Pinpoint the cell where the given text exists, returning its (x, y) midpoint coordinate. 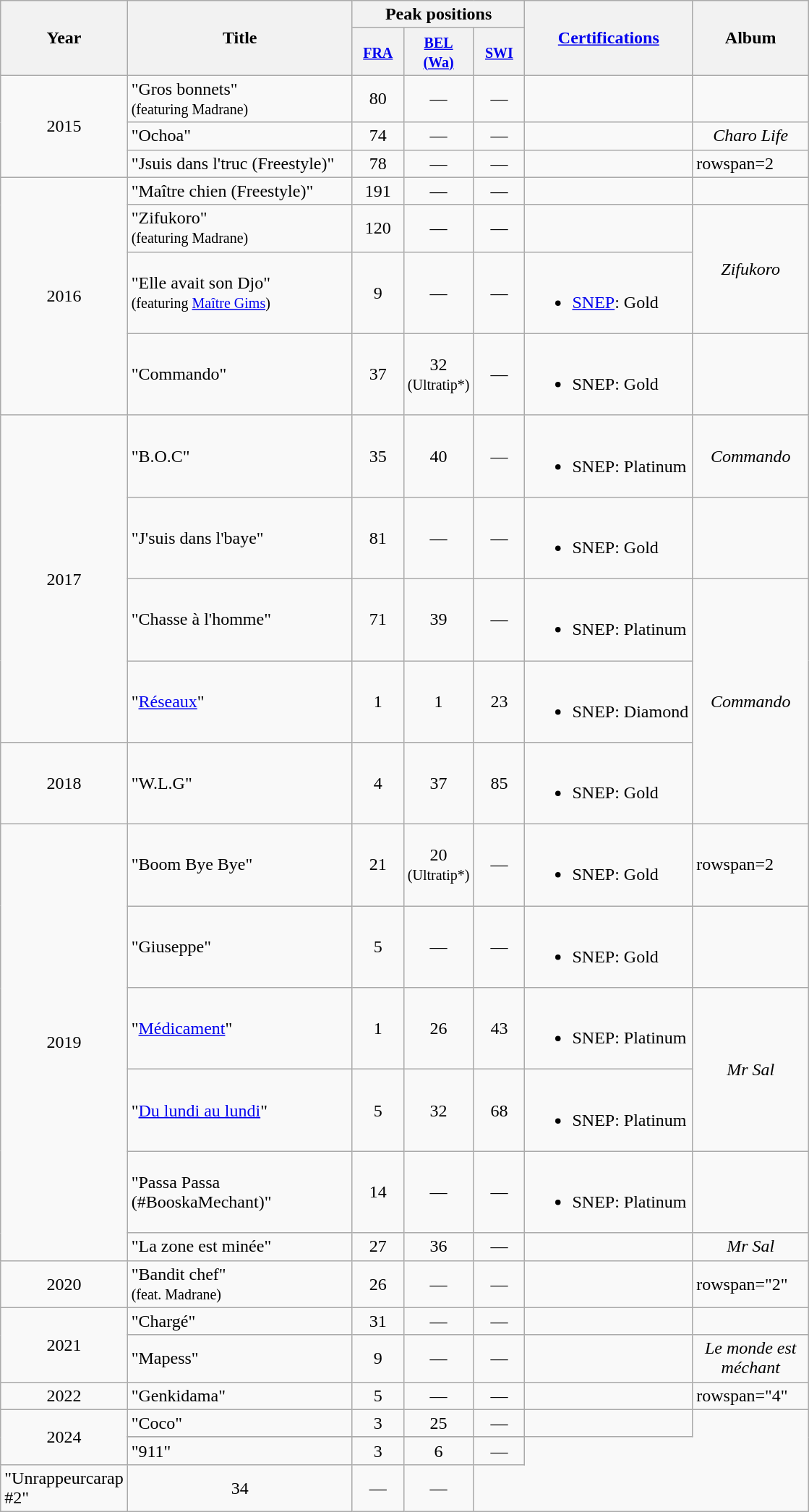
81 (377, 538)
120 (377, 228)
"La zone est minée" (240, 1247)
43 (499, 1028)
14 (377, 1192)
"Giuseppe" (240, 947)
"J'suis dans l'baye" (240, 538)
SWI (499, 52)
"Bandit chef"(feat. Madrane) (240, 1284)
"Ochoa" (240, 136)
71 (377, 619)
4 (377, 784)
74 (377, 136)
2019 (64, 1043)
"Coco" (240, 1423)
SNEP: Diamond (609, 701)
2018 (64, 784)
36 (438, 1247)
31 (377, 1321)
BEL(Wa) (438, 52)
2024 (64, 1437)
"Elle avait son Djo" (featuring Maître Gims) (240, 292)
2015 (64, 126)
Certifications (609, 38)
23 (499, 701)
"Zifukoro" (featuring Madrane) (240, 228)
"Chasse à l'homme" (240, 619)
85 (499, 784)
68 (499, 1111)
32(Ultratip*) (438, 375)
35 (377, 456)
2017 (64, 578)
Le monde est méchant (750, 1358)
Zifukoro (750, 269)
Title (240, 38)
Album (750, 38)
80 (377, 98)
"Chargé" (240, 1321)
20(Ultratip*) (438, 865)
2021 (64, 1345)
"Gros bonnets" (featuring Madrane) (240, 98)
"Boom Bye Bye" (240, 865)
2016 (64, 296)
27 (377, 1247)
"Du lundi au lundi" (240, 1111)
"Genkidama" (240, 1396)
Charo Life (750, 136)
78 (377, 163)
"Mapess" (240, 1358)
39 (438, 619)
"Réseaux" (240, 701)
FRA (377, 52)
Year (64, 38)
191 (377, 191)
Peak positions (438, 14)
21 (377, 865)
rowspan="2" (750, 1284)
"Jsuis dans l'truc (Freestyle)" (240, 163)
"911" (240, 1451)
32 (438, 1111)
"Commando" (240, 375)
"Maître chien (Freestyle)" (240, 191)
"Passa Passa (#BooskaMechant)" (240, 1192)
2022 (64, 1396)
"W.L.G" (240, 784)
25 (438, 1423)
40 (438, 456)
"Médicament" (240, 1028)
"Unrappeurcarap #2" (64, 1488)
2020 (64, 1284)
6 (438, 1451)
34 (240, 1488)
"B.O.C" (240, 456)
rowspan="4" (750, 1396)
